Pinpoint the cell where the given text exists, returning its [x, y] midpoint coordinate. 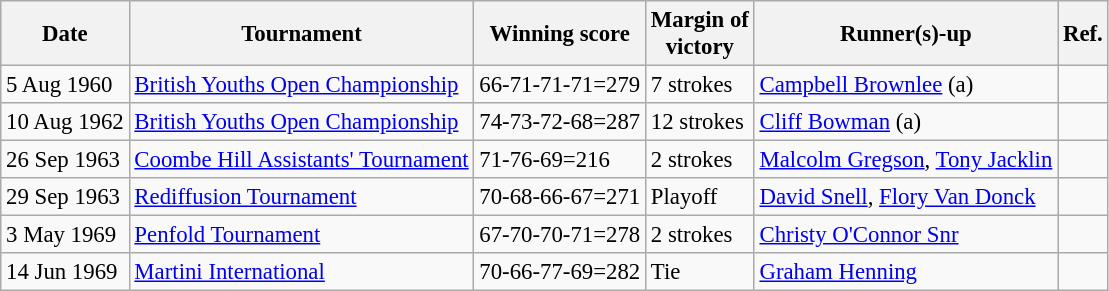
29 Sep 1963 [65, 197]
5 Aug 1960 [65, 85]
Campbell Brownlee (a) [906, 85]
Tournament [302, 34]
3 May 1969 [65, 235]
Runner(s)-up [906, 34]
Ref. [1083, 34]
Penfold Tournament [302, 235]
Date [65, 34]
Malcolm Gregson, Tony Jacklin [906, 160]
71-76-69=216 [560, 160]
66-71-71-71=279 [560, 85]
Rediffusion Tournament [302, 197]
74-73-72-68=287 [560, 122]
12 strokes [700, 122]
26 Sep 1963 [65, 160]
67-70-70-71=278 [560, 235]
Margin ofvictory [700, 34]
Cliff Bowman (a) [906, 122]
7 strokes [700, 85]
Playoff [700, 197]
Coombe Hill Assistants' Tournament [302, 160]
David Snell, Flory Van Donck [906, 197]
70-68-66-67=271 [560, 197]
Christy O'Connor Snr [906, 235]
10 Aug 1962 [65, 122]
Winning score [560, 34]
